From the cell containing the given text, extract its center point as [X, Y] coordinate. 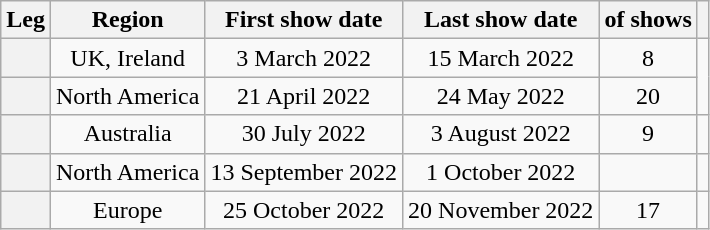
1 October 2022 [501, 172]
30 July 2022 [304, 134]
13 September 2022 [304, 172]
First show date [304, 20]
9 [648, 134]
15 March 2022 [501, 58]
Region [127, 20]
8 [648, 58]
20 [648, 96]
Leg [26, 20]
Australia [127, 134]
17 [648, 210]
21 April 2022 [304, 96]
3 August 2022 [501, 134]
UK, Ireland [127, 58]
25 October 2022 [304, 210]
of shows [648, 20]
Last show date [501, 20]
3 March 2022 [304, 58]
Europe [127, 210]
20 November 2022 [501, 210]
24 May 2022 [501, 96]
